For the text-containing cell, return its midpoint in [X, Y] coordinate format. 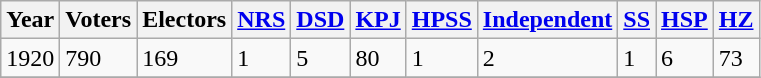
KPJ [378, 20]
DSD [320, 20]
Year [30, 20]
790 [98, 58]
5 [320, 58]
73 [736, 58]
2 [547, 58]
80 [378, 58]
HPSS [442, 20]
169 [184, 58]
NRS [262, 20]
6 [685, 58]
SS [637, 20]
Electors [184, 20]
HSP [685, 20]
Independent [547, 20]
HZ [736, 20]
1920 [30, 58]
Voters [98, 20]
